Scan for the cell matching the given text and deliver its (x, y) coordinate at center. 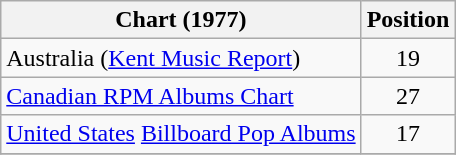
United States Billboard Pop Albums (181, 134)
19 (408, 58)
17 (408, 134)
Position (408, 20)
Australia (Kent Music Report) (181, 58)
27 (408, 96)
Chart (1977) (181, 20)
Canadian RPM Albums Chart (181, 96)
